Output the [X, Y] coordinate of the center of the cell containing the given text.  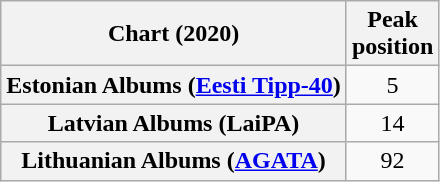
14 [392, 123]
Chart (2020) [174, 34]
Latvian Albums (LaiPA) [174, 123]
Peakposition [392, 34]
92 [392, 161]
Lithuanian Albums (AGATA) [174, 161]
Estonian Albums (Eesti Tipp-40) [174, 85]
5 [392, 85]
